Extract the [X, Y] coordinate from the center of the cell holding the provided text.  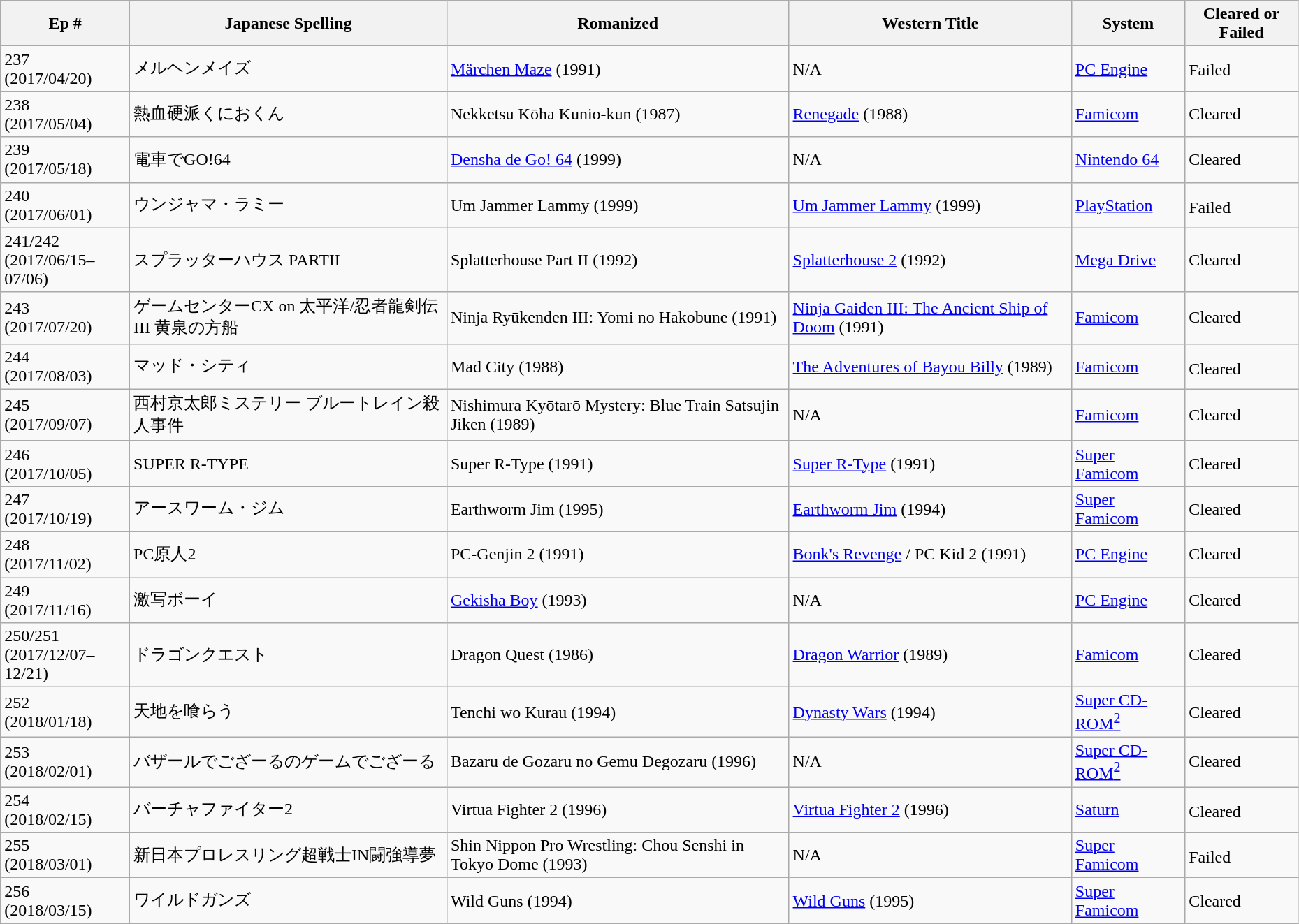
252(2018/01/18) [66, 712]
Tenchi wo Kurau (1994) [618, 712]
Shin Nippon Pro Wrestling: Chou Senshi in Tokyo Dome (1993) [618, 855]
Bazaru de Gozaru no Gemu Degozaru (1996) [618, 762]
SUPER R-TYPE [289, 464]
ワイルドガンズ [289, 901]
アースワーム・ジム [289, 508]
Mega Drive [1128, 260]
PC-Genjin 2 (1991) [618, 555]
Ep # [66, 24]
248(2017/11/02) [66, 555]
250/251(2017/12/07–12/21) [66, 655]
Western Title [930, 24]
Splatterhouse Part II (1992) [618, 260]
Renegade (1988) [930, 115]
Bonk's Revenge / PC Kid 2 (1991) [930, 555]
Wild Guns (1995) [930, 901]
Densha de Go! 64 (1999) [618, 159]
246(2017/10/05) [66, 464]
253(2018/02/01) [66, 762]
249(2017/11/16) [66, 599]
Dragon Quest (1986) [618, 655]
Ninja Gaiden III: The Ancient Ship of Doom (1991) [930, 318]
The Adventures of Bayou Billy (1989) [930, 366]
Nintendo 64 [1128, 159]
Ninja Ryūkenden III: Yomi no Hakobune (1991) [618, 318]
Romanized [618, 24]
Cleared or Failed [1242, 24]
PC原人2 [289, 555]
メルヘンメイズ [289, 68]
241/242(2017/06/15–07/06) [66, 260]
Japanese Spelling [289, 24]
電車でGO!64 [289, 159]
Nishimura Kyōtarō Mystery: Blue Train Satsujin Jiken (1989) [618, 415]
熱血硬派くにおくん [289, 115]
Wild Guns (1994) [618, 901]
237(2017/04/20) [66, 68]
激写ボーイ [289, 599]
バーチャファイター2 [289, 810]
Mad City (1988) [618, 366]
Nekketsu Kōha Kunio-kun (1987) [618, 115]
ドラゴンクエスト [289, 655]
243(2017/07/20) [66, 318]
新日本プロレスリング超戦士IN闘強導夢 [289, 855]
240(2017/06/01) [66, 205]
PlayStation [1128, 205]
245(2017/09/07) [66, 415]
Märchen Maze (1991) [618, 68]
Earthworm Jim (1994) [930, 508]
スプラッターハウス PARTII [289, 260]
247(2017/10/19) [66, 508]
Splatterhouse 2 (1992) [930, 260]
マッド・シティ [289, 366]
Dynasty Wars (1994) [930, 712]
Earthworm Jim (1995) [618, 508]
System [1128, 24]
Gekisha Boy (1993) [618, 599]
254(2018/02/15) [66, 810]
256(2018/03/15) [66, 901]
255(2018/03/01) [66, 855]
244(2017/08/03) [66, 366]
天地を喰らう [289, 712]
西村京太郎ミステリー ブルートレイン殺人事件 [289, 415]
ウンジャマ・ラミー [289, 205]
Saturn [1128, 810]
Dragon Warrior (1989) [930, 655]
238(2017/05/04) [66, 115]
239(2017/05/18) [66, 159]
バザールでござーるのゲームでござーる [289, 762]
ゲームセンターCX on 太平洋/忍者龍剣伝III 黄泉の方船 [289, 318]
